Pinpoint the cell where the given text exists, returning its (x, y) midpoint coordinate. 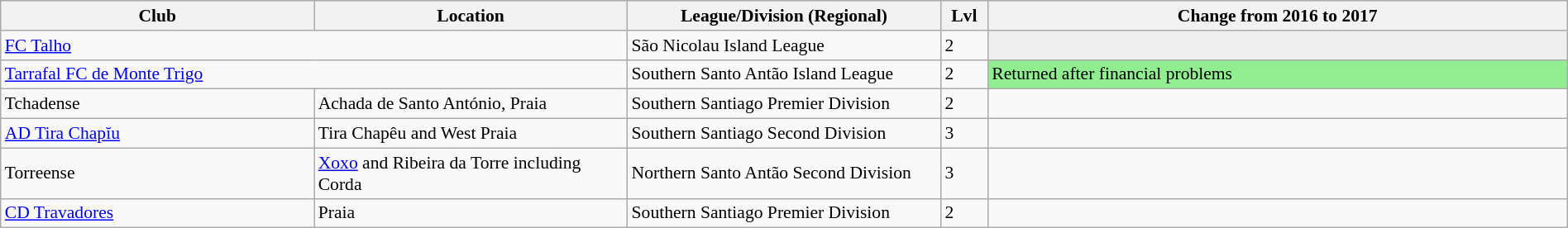
League/Division (Regional) (784, 16)
Tira Chapêu and West Praia (471, 134)
CD Travadores (157, 213)
Lvl (964, 16)
Praia (471, 213)
Xoxo and Ribeira da Torre including Corda (471, 173)
Tchadense (157, 104)
Change from 2016 to 2017 (1277, 16)
Torreense (157, 173)
São Nicolau Island League (784, 45)
AD Tira Chapĭu (157, 134)
Tarrafal FC de Monte Trigo (314, 74)
Achada de Santo António, Praia (471, 104)
Returned after financial problems (1277, 74)
Southern Santiago Second Division (784, 134)
Southern Santo Antão Island League (784, 74)
FC Talho (314, 45)
Location (471, 16)
Club (157, 16)
Northern Santo Antão Second Division (784, 173)
